Find where the given text appears and provide that cell's center as [x, y] coordinate. 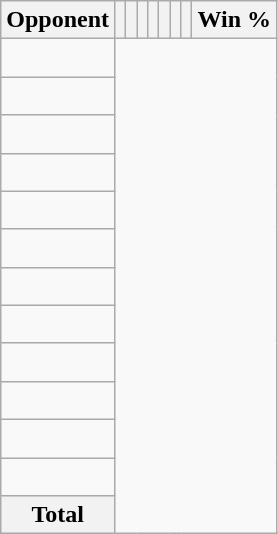
Win % [234, 20]
Total [58, 515]
Opponent [58, 20]
